Search for the cell housing the specified text and yield its [X, Y] center coordinate. 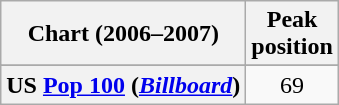
US Pop 100 (Billboard) [124, 85]
Peakposition [292, 34]
Chart (2006–2007) [124, 34]
69 [292, 85]
